Output the [X, Y] coordinate of the center of the cell containing the given text.  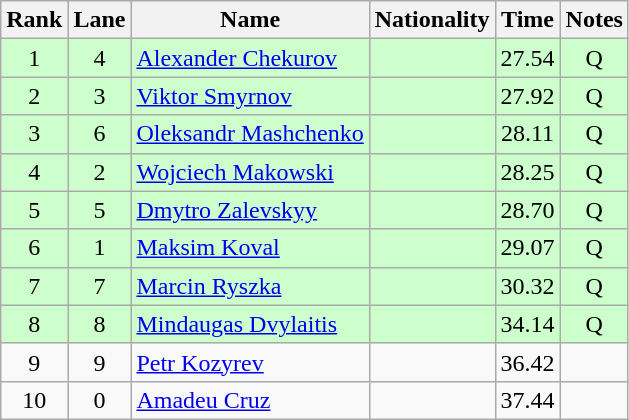
28.11 [528, 134]
10 [34, 400]
Nationality [432, 20]
27.54 [528, 58]
Maksim Koval [250, 248]
Alexander Chekurov [250, 58]
Rank [34, 20]
36.42 [528, 362]
Marcin Ryszka [250, 286]
Name [250, 20]
Dmytro Zalevskyy [250, 210]
28.70 [528, 210]
Notes [594, 20]
30.32 [528, 286]
Wojciech Makowski [250, 172]
29.07 [528, 248]
Mindaugas Dvylaitis [250, 324]
37.44 [528, 400]
0 [100, 400]
Amadeu Cruz [250, 400]
27.92 [528, 96]
34.14 [528, 324]
Time [528, 20]
Lane [100, 20]
Viktor Smyrnov [250, 96]
Oleksandr Mashchenko [250, 134]
Petr Kozyrev [250, 362]
28.25 [528, 172]
